For the text-containing cell, return its midpoint in [X, Y] coordinate format. 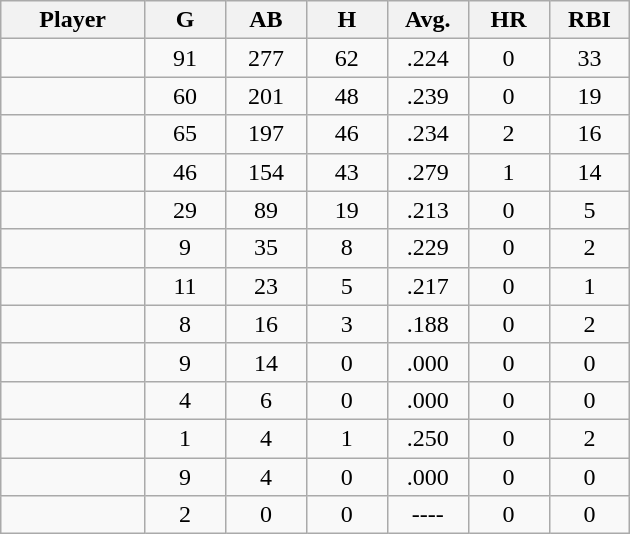
.229 [428, 248]
201 [266, 96]
60 [186, 96]
65 [186, 134]
43 [346, 172]
HR [508, 20]
.217 [428, 286]
.188 [428, 324]
277 [266, 58]
.239 [428, 96]
23 [266, 286]
33 [590, 58]
Player [73, 20]
48 [346, 96]
AB [266, 20]
---- [428, 515]
G [186, 20]
6 [266, 400]
.279 [428, 172]
.224 [428, 58]
.213 [428, 210]
11 [186, 286]
29 [186, 210]
197 [266, 134]
91 [186, 58]
.234 [428, 134]
35 [266, 248]
89 [266, 210]
H [346, 20]
154 [266, 172]
.250 [428, 438]
62 [346, 58]
RBI [590, 20]
Avg. [428, 20]
3 [346, 324]
